Pinpoint the cell where the given text exists, returning its (x, y) midpoint coordinate. 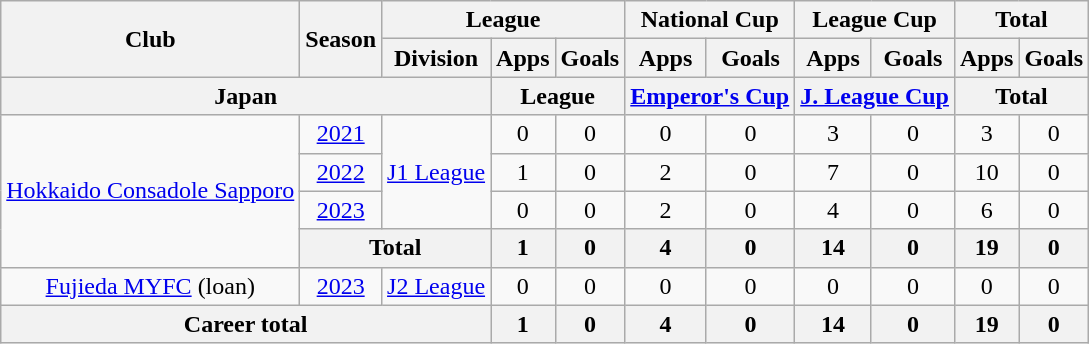
League Cup (875, 20)
Club (150, 39)
Japan (246, 96)
Division (436, 58)
Emperor's Cup (710, 96)
10 (986, 172)
7 (834, 172)
Career total (246, 324)
2021 (341, 134)
J1 League (436, 172)
Season (341, 39)
Hokkaido Consadole Sapporo (150, 191)
Fujieda MYFC (loan) (150, 286)
J2 League (436, 286)
6 (986, 210)
National Cup (710, 20)
2022 (341, 172)
J. League Cup (875, 96)
